Capture the cell that displays the provided text and extract its [X, Y] central coordinate. 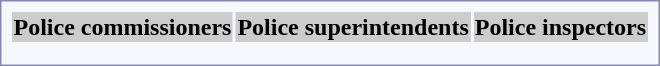
Police commissioners [122, 27]
Police inspectors [560, 27]
Police superintendents [353, 27]
